Extract the (x, y) coordinate from the center of the cell holding the provided text.  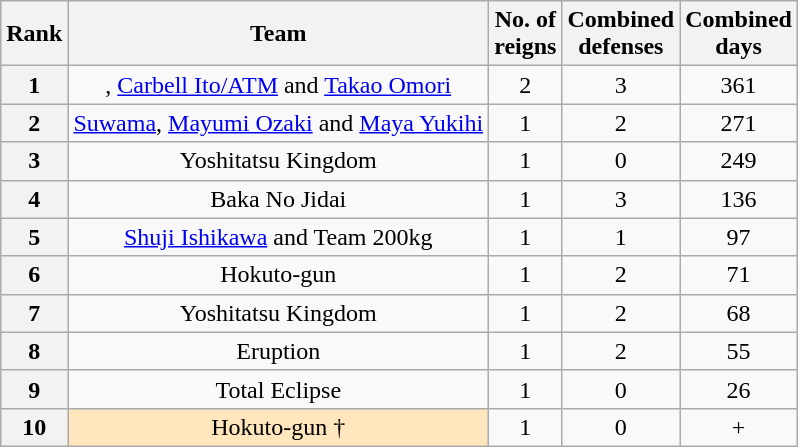
10 (34, 427)
68 (739, 313)
8 (34, 351)
55 (739, 351)
7 (34, 313)
71 (739, 275)
Combineddefenses (621, 34)
Eruption (278, 351)
Baka No Jidai (278, 199)
Hokuto-gun (278, 275)
, Carbell Ito/ATM and Takao Omori (278, 85)
4 (34, 199)
271 (739, 123)
361 (739, 85)
Team (278, 34)
+ (739, 427)
6 (34, 275)
Hokuto-gun † (278, 427)
136 (739, 199)
5 (34, 237)
9 (34, 389)
Rank (34, 34)
Suwama, Mayumi Ozaki and Maya Yukihi (278, 123)
Total Eclipse (278, 389)
No. ofreigns (526, 34)
249 (739, 161)
26 (739, 389)
Combineddays (739, 34)
Shuji Ishikawa and Team 200kg (278, 237)
97 (739, 237)
